Search for the cell housing the specified text and yield its [X, Y] center coordinate. 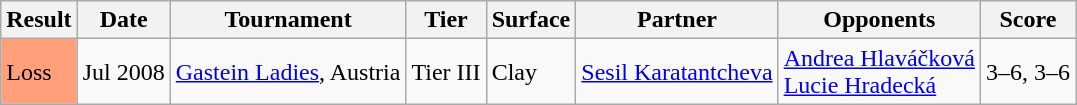
Opponents [879, 20]
Jul 2008 [124, 72]
Loss [39, 72]
Sesil Karatantcheva [677, 72]
Tournament [288, 20]
Surface [531, 20]
Tier [446, 20]
Clay [531, 72]
Andrea Hlaváčková Lucie Hradecká [879, 72]
Partner [677, 20]
3–6, 3–6 [1028, 72]
Tier III [446, 72]
Result [39, 20]
Score [1028, 20]
Gastein Ladies, Austria [288, 72]
Date [124, 20]
